Return (x, y) of the center of cell containing provided text 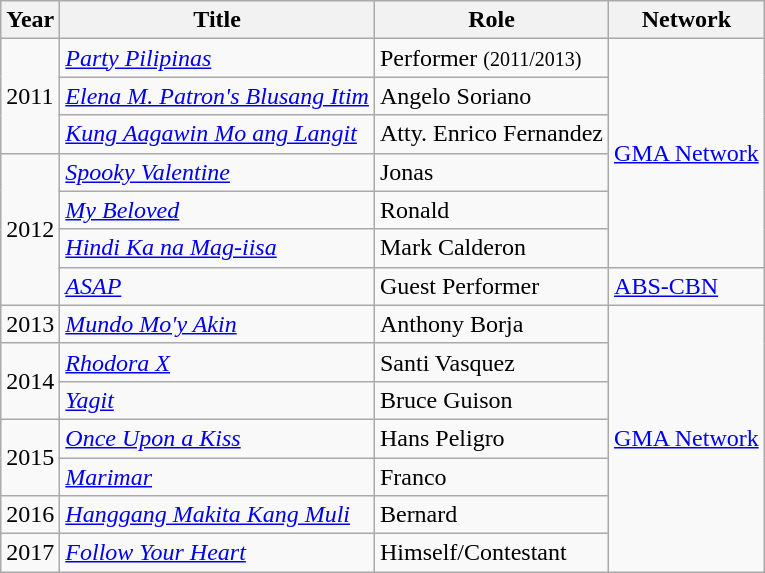
Anthony Borja (491, 324)
Guest Performer (491, 286)
2011 (30, 96)
Santi Vasquez (491, 362)
Rhodora X (218, 362)
Year (30, 20)
2017 (30, 553)
My Beloved (218, 210)
Spooky Valentine (218, 172)
Role (491, 20)
Yagit (218, 400)
Franco (491, 477)
Jonas (491, 172)
2015 (30, 457)
Performer (2011/2013) (491, 58)
Mundo Mo'y Akin (218, 324)
Himself/Contestant (491, 553)
Hans Peligro (491, 438)
Marimar (218, 477)
Bernard (491, 515)
Ronald (491, 210)
Follow Your Heart (218, 553)
Hanggang Makita Kang Muli (218, 515)
Party Pilipinas (218, 58)
Atty. Enrico Fernandez (491, 134)
Kung Aagawin Mo ang Langit (218, 134)
ASAP (218, 286)
ABS-CBN (687, 286)
2013 (30, 324)
Elena M. Patron's Blusang Itim (218, 96)
Mark Calderon (491, 248)
Bruce Guison (491, 400)
2016 (30, 515)
Angelo Soriano (491, 96)
2014 (30, 381)
Title (218, 20)
Hindi Ka na Mag-iisa (218, 248)
2012 (30, 229)
Network (687, 20)
Once Upon a Kiss (218, 438)
